Extract the [X, Y] coordinate from the center of the cell holding the provided text.  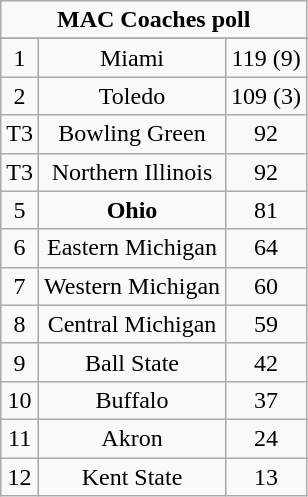
37 [266, 400]
2 [20, 96]
Toledo [132, 96]
Akron [132, 438]
12 [20, 477]
Buffalo [132, 400]
Kent State [132, 477]
Ball State [132, 362]
11 [20, 438]
60 [266, 286]
13 [266, 477]
MAC Coaches poll [154, 20]
24 [266, 438]
8 [20, 324]
Northern Illinois [132, 172]
6 [20, 248]
5 [20, 210]
109 (3) [266, 96]
7 [20, 286]
42 [266, 362]
9 [20, 362]
59 [266, 324]
64 [266, 248]
Eastern Michigan [132, 248]
Miami [132, 58]
10 [20, 400]
Western Michigan [132, 286]
Bowling Green [132, 134]
Ohio [132, 210]
119 (9) [266, 58]
81 [266, 210]
1 [20, 58]
Central Michigan [132, 324]
